Extract the (X, Y) coordinate from the center of the cell holding the provided text.  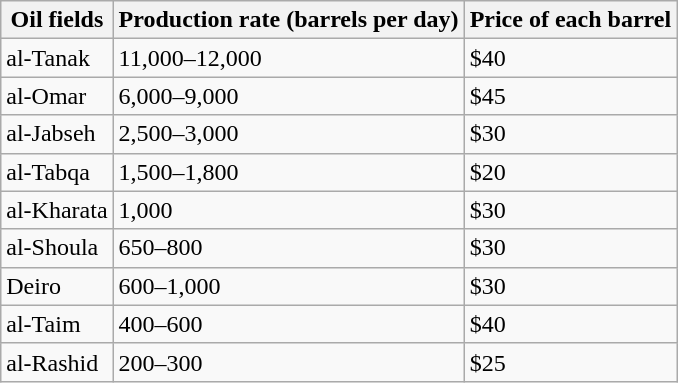
600–1,000 (288, 286)
400–600 (288, 324)
Oil fields (57, 20)
200–300 (288, 362)
2,500–3,000 (288, 134)
$20 (570, 172)
al-Tabqa (57, 172)
$25 (570, 362)
al-Tanak (57, 58)
al-Jabseh (57, 134)
al-Rashid (57, 362)
al-Omar (57, 96)
Production rate (barrels per day) (288, 20)
Deiro (57, 286)
Price of each barrel (570, 20)
al-Kharata (57, 210)
al-Taim (57, 324)
1,500–1,800 (288, 172)
$45 (570, 96)
1,000 (288, 210)
al-Shoula (57, 248)
11,000–12,000 (288, 58)
6,000–9,000 (288, 96)
650–800 (288, 248)
